Extract the [X, Y] coordinate from the center of the cell holding the provided text.  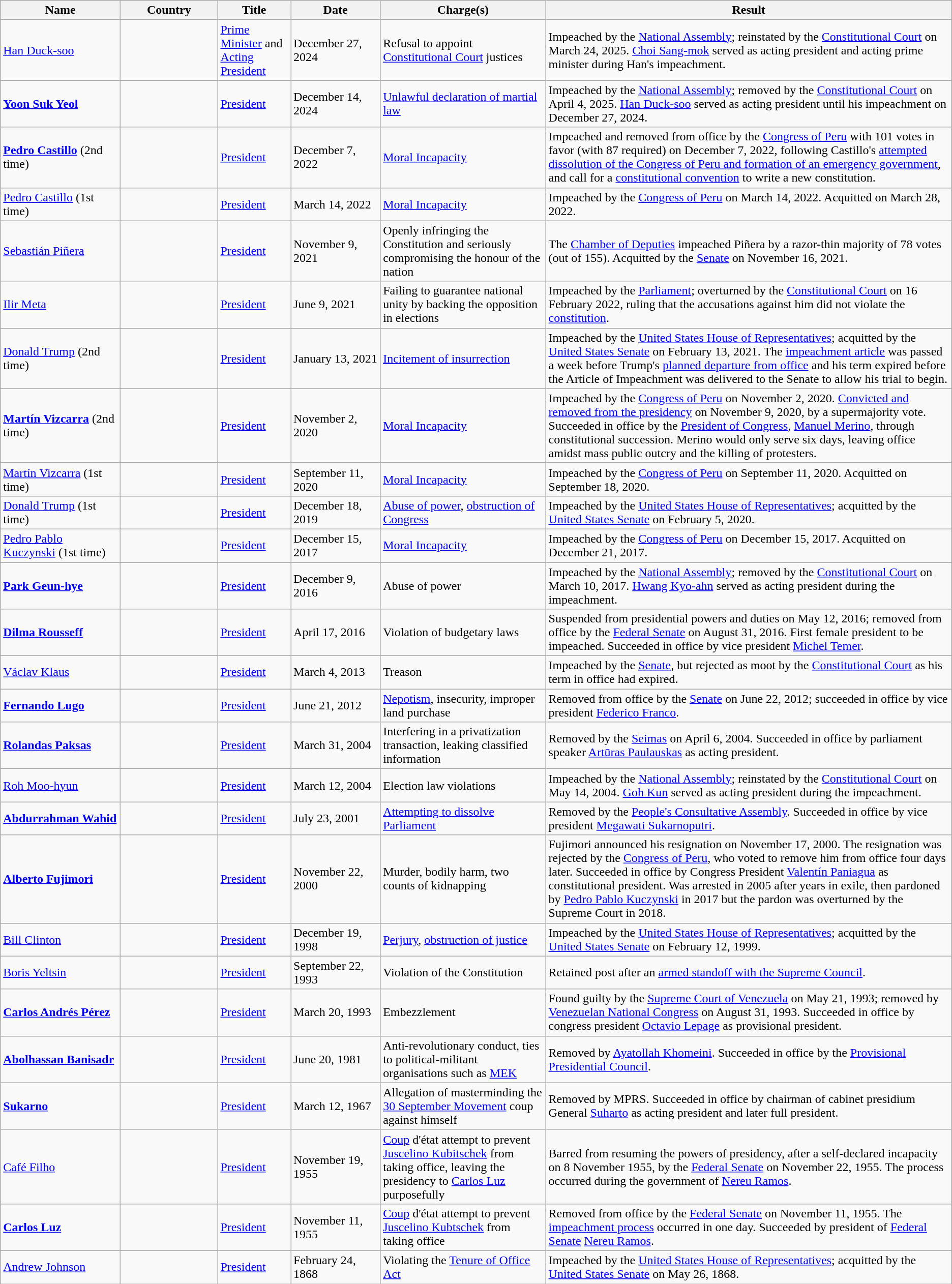
The Chamber of Deputies impeached Piñera by a razor-thin majority of 78 votes (out of 155). Acquitted by the Senate on November 16, 2021. [749, 251]
December 18, 2019 [336, 513]
Andrew Johnson [61, 1267]
Removed by Ayatollah Khomeini. Succeeded in office by the Provisional Presidential Council. [749, 1059]
June 21, 2012 [336, 706]
Refusal to appoint Constitutional Court justices [463, 50]
Yoon Suk Yeol [61, 104]
Unlawful declaration of martial law [463, 104]
Impeached by the United States House of Representatives; acquitted by the United States Senate on February 5, 2020. [749, 513]
July 23, 2001 [336, 819]
Alberto Fujimori [61, 879]
March 14, 2022 [336, 204]
September 22, 1993 [336, 972]
November 2, 2020 [336, 426]
Removed by the Seimas on April 6, 2004. Succeeded in office by parliament speaker Artūras Paulauskas as acting president. [749, 745]
Perjury, obstruction of justice [463, 940]
Abdurrahman Wahid [61, 819]
Park Geun-hye [61, 586]
Name [61, 10]
December 15, 2017 [336, 545]
Allegation of masterminding the 30 September Movement coup against himself [463, 1106]
Violation of the Constitution [463, 972]
Impeached by the United States House of Representatives; acquitted by the United States Senate on May 26, 1868. [749, 1267]
Prime Minister and Acting President [254, 50]
Carlos Andrés Pérez [61, 1012]
Openly infringing the Constitution and seriously compromising the honour of the nation [463, 251]
Café Filho [61, 1167]
Han Duck-soo [61, 50]
Impeached by the Congress of Peru on March 14, 2022. Acquitted on March 28, 2022. [749, 204]
Election law violations [463, 785]
Interfering in a privatization transaction, leaking classified information [463, 745]
Charge(s) [463, 10]
December 7, 2022 [336, 158]
November 9, 2021 [336, 251]
November 22, 2000 [336, 879]
Abuse of power, obstruction of Congress [463, 513]
Boris Yeltsin [61, 972]
June 9, 2021 [336, 305]
Donald Trump (2nd time) [61, 358]
Pedro Pablo Kuczynski (1st time) [61, 545]
Sukarno [61, 1106]
Pedro Castillo (2nd time) [61, 158]
Abolhassan Banisadr [61, 1059]
Failing to guarantee national unity by backing the opposition in elections [463, 305]
March 20, 1993 [336, 1012]
March 31, 2004 [336, 745]
Roh Moo-hyun [61, 785]
June 20, 1981 [336, 1059]
March 12, 2004 [336, 785]
Violating the Tenure of Office Act [463, 1267]
December 14, 2024 [336, 104]
Fernando Lugo [61, 706]
Sebastián Piñera [61, 251]
Nepotism, insecurity, improper land purchase [463, 706]
November 19, 1955 [336, 1167]
Attempting to dissolve Parliament [463, 819]
December 27, 2024 [336, 50]
December 19, 1998 [336, 940]
Removed from office by the Senate on June 22, 2012; succeeded in office by vice president Federico Franco. [749, 706]
April 17, 2016 [336, 633]
Martín Vizcarra (2nd time) [61, 426]
Incitement of insurrection [463, 358]
Violation of budgetary laws [463, 633]
November 11, 1955 [336, 1227]
Date [336, 10]
Rolandas Paksas [61, 745]
Martín Vizcarra (1st time) [61, 479]
Donald Trump (1st time) [61, 513]
Removed by MPRS. Succeeded in office by chairman of cabinet presidium General Suharto as acting president and later full president. [749, 1106]
Retained post after an armed standoff with the Supreme Council. [749, 972]
Impeached by the Congress of Peru on December 15, 2017. Acquitted on December 21, 2017. [749, 545]
Ilir Meta [61, 305]
September 11, 2020 [336, 479]
Result [749, 10]
Country [169, 10]
Title [254, 10]
February 24, 1868 [336, 1267]
Impeached by the United States House of Representatives; acquitted by the United States Senate on February 12, 1999. [749, 940]
March 12, 1967 [336, 1106]
Bill Clinton [61, 940]
December 9, 2016 [336, 586]
Impeached by the Congress of Peru on September 11, 2020. Acquitted on September 18, 2020. [749, 479]
Abuse of power [463, 586]
Removed by the People's Consultative Assembly. Succeeded in office by vice president Megawati Sukarnoputri. [749, 819]
January 13, 2021 [336, 358]
Coup d'état attempt to prevent Juscelino Kubtschek from taking office [463, 1227]
March 4, 2013 [336, 672]
Dilma Rousseff [61, 633]
Impeached by the Senate, but rejected as moot by the Constitutional Court as his term in office had expired. [749, 672]
Pedro Castillo (1st time) [61, 204]
Anti-revolutionary conduct, ties to political-militant organisations such as MEK [463, 1059]
Treason [463, 672]
Embezzlement [463, 1012]
Murder, bodily harm, two counts of kidnapping [463, 879]
Carlos Luz [61, 1227]
Václav Klaus [61, 672]
Coup d'état attempt to prevent Juscelino Kubitschek from taking office, leaving the presidency to Carlos Luz purposefully [463, 1167]
